Identify which cell holds the provided text, then report its [X, Y] central coordinate. 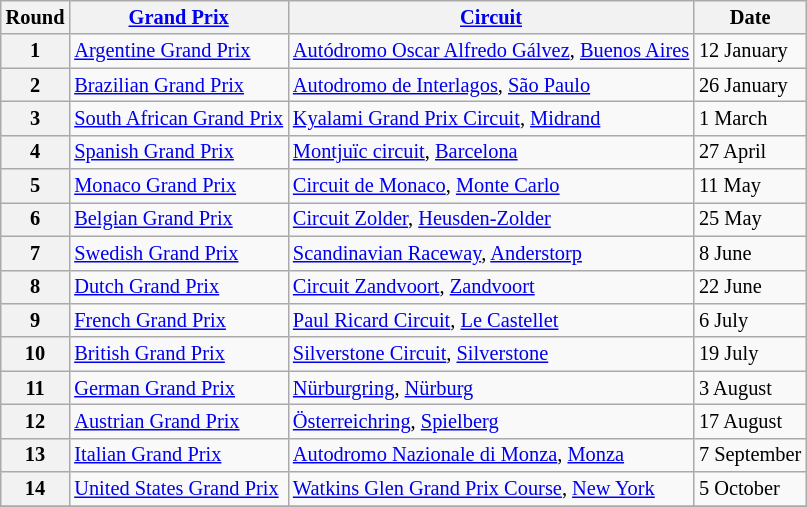
Paul Ricard Circuit, Le Castellet [491, 320]
Autodromo Nazionale di Monza, Monza [491, 455]
Silverstone Circuit, Silverstone [491, 354]
Circuit Zandvoort, Zandvoort [491, 287]
United States Grand Prix [178, 489]
Date [750, 17]
26 January [750, 85]
British Grand Prix [178, 354]
Belgian Grand Prix [178, 219]
8 [36, 287]
5 [36, 186]
3 August [750, 388]
Circuit de Monaco, Monte Carlo [491, 186]
Argentine Grand Prix [178, 51]
12 [36, 421]
Round [36, 17]
Autódromo Oscar Alfredo Gálvez, Buenos Aires [491, 51]
Nürburgring, Nürburg [491, 388]
Monaco Grand Prix [178, 186]
Brazilian Grand Prix [178, 85]
11 May [750, 186]
22 June [750, 287]
Italian Grand Prix [178, 455]
17 August [750, 421]
11 [36, 388]
8 June [750, 253]
13 [36, 455]
Grand Prix [178, 17]
3 [36, 118]
Scandinavian Raceway, Anderstorp [491, 253]
14 [36, 489]
6 [36, 219]
25 May [750, 219]
Circuit Zolder, Heusden-Zolder [491, 219]
Swedish Grand Prix [178, 253]
Circuit [491, 17]
2 [36, 85]
South African Grand Prix [178, 118]
Dutch Grand Prix [178, 287]
7 September [750, 455]
5 October [750, 489]
19 July [750, 354]
Kyalami Grand Prix Circuit, Midrand [491, 118]
10 [36, 354]
4 [36, 152]
Austrian Grand Prix [178, 421]
1 March [750, 118]
Montjuïc circuit, Barcelona [491, 152]
6 July [750, 320]
9 [36, 320]
Autodromo de Interlagos, São Paulo [491, 85]
1 [36, 51]
Spanish Grand Prix [178, 152]
German Grand Prix [178, 388]
French Grand Prix [178, 320]
27 April [750, 152]
Watkins Glen Grand Prix Course, New York [491, 489]
Österreichring, Spielberg [491, 421]
7 [36, 253]
12 January [750, 51]
